Scan for the cell matching the given text and deliver its [X, Y] coordinate at center. 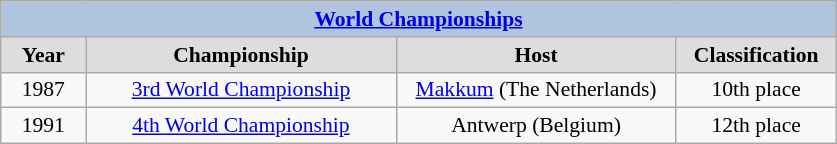
Championship [241, 55]
Classification [756, 55]
1987 [44, 90]
Antwerp (Belgium) [536, 126]
World Championships [419, 19]
4th World Championship [241, 126]
10th place [756, 90]
Year [44, 55]
1991 [44, 126]
Makkum (The Netherlands) [536, 90]
3rd World Championship [241, 90]
Host [536, 55]
12th place [756, 126]
